Find where the given text appears and provide that cell's center as [x, y] coordinate. 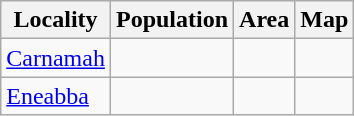
Map [324, 20]
Population [172, 20]
Carnamah [56, 58]
Locality [56, 20]
Area [264, 20]
Eneabba [56, 96]
